Find where the given text appears and provide that cell's center as [x, y] coordinate. 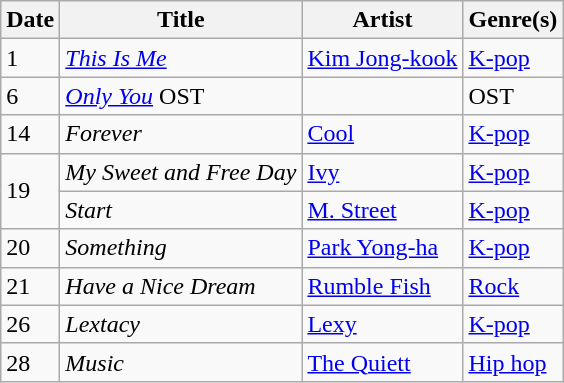
1 [30, 58]
Title [181, 20]
Cool [382, 134]
28 [30, 362]
26 [30, 324]
The Quiett [382, 362]
Forever [181, 134]
21 [30, 286]
Only You OST [181, 96]
14 [30, 134]
M. Street [382, 210]
Ivy [382, 172]
Kim Jong-kook [382, 58]
Rumble Fish [382, 286]
Lexy [382, 324]
Rock [513, 286]
6 [30, 96]
Something [181, 248]
Park Yong-ha [382, 248]
20 [30, 248]
Date [30, 20]
This Is Me [181, 58]
Genre(s) [513, 20]
Start [181, 210]
Artist [382, 20]
19 [30, 191]
Hip hop [513, 362]
Lextacy [181, 324]
OST [513, 96]
My Sweet and Free Day [181, 172]
Have a Nice Dream [181, 286]
Music [181, 362]
